Locate the cell with the specified text and output its (x, y) center coordinate. 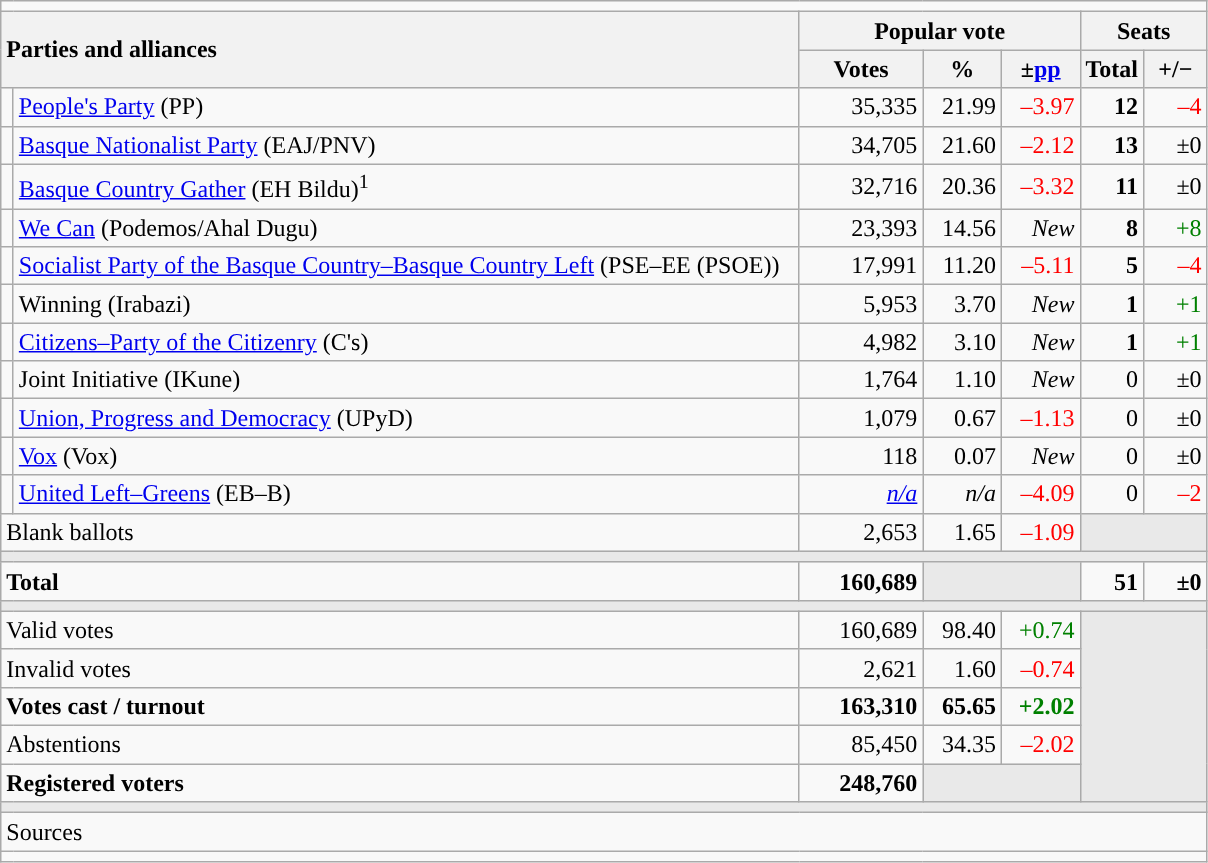
United Left–Greens (EB–B) (406, 494)
3.70 (962, 304)
–0.74 (1040, 668)
–2 (1176, 494)
2,621 (861, 668)
13 (1112, 145)
2,653 (861, 532)
85,450 (861, 745)
23,393 (861, 228)
Joint Initiative (IKune) (406, 380)
–5.11 (1040, 266)
Vox (Vox) (406, 456)
Basque Nationalist Party (EAJ/PNV) (406, 145)
34,705 (861, 145)
We Can (Podemos/Ahal Dugu) (406, 228)
–3.97 (1040, 107)
12 (1112, 107)
4,982 (861, 342)
98.40 (962, 630)
163,310 (861, 706)
17,991 (861, 266)
±pp (1040, 69)
11 (1112, 186)
14.56 (962, 228)
1.10 (962, 380)
35,335 (861, 107)
Votes cast / turnout (400, 706)
248,760 (861, 783)
3.10 (962, 342)
1,764 (861, 380)
Union, Progress and Democracy (UPyD) (406, 418)
8 (1112, 228)
21.60 (962, 145)
Winning (Irabazi) (406, 304)
Socialist Party of the Basque Country–Basque Country Left (PSE–EE (PSOE)) (406, 266)
Blank ballots (400, 532)
Abstentions (400, 745)
20.36 (962, 186)
1.65 (962, 532)
People's Party (PP) (406, 107)
Votes (861, 69)
–3.32 (1040, 186)
11.20 (962, 266)
–1.13 (1040, 418)
+8 (1176, 228)
34.35 (962, 745)
5,953 (861, 304)
21.99 (962, 107)
Valid votes (400, 630)
Citizens–Party of the Citizenry (C's) (406, 342)
1,079 (861, 418)
0.07 (962, 456)
0.67 (962, 418)
Popular vote (940, 31)
–2.12 (1040, 145)
+2.02 (1040, 706)
118 (861, 456)
–2.02 (1040, 745)
32,716 (861, 186)
5 (1112, 266)
51 (1112, 581)
–4.09 (1040, 494)
Seats (1144, 31)
Invalid votes (400, 668)
1.60 (962, 668)
Basque Country Gather (EH Bildu)1 (406, 186)
Sources (604, 832)
65.65 (962, 706)
–1.09 (1040, 532)
Registered voters (400, 783)
% (962, 69)
+/− (1176, 69)
+0.74 (1040, 630)
Parties and alliances (400, 50)
